Capture the cell that displays the provided text and extract its [X, Y] central coordinate. 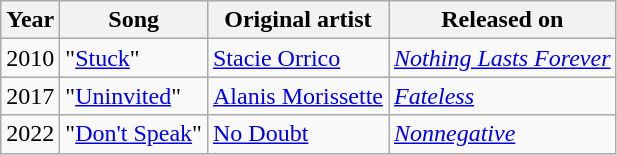
2022 [30, 134]
"Uninvited" [134, 96]
No Doubt [298, 134]
Alanis Morissette [298, 96]
2010 [30, 58]
Original artist [298, 20]
Nonnegative [502, 134]
Fateless [502, 96]
Song [134, 20]
"Don't Speak" [134, 134]
2017 [30, 96]
Nothing Lasts Forever [502, 58]
Year [30, 20]
Released on [502, 20]
"Stuck" [134, 58]
Stacie Orrico [298, 58]
